Identify which cell holds the provided text, then report its [x, y] central coordinate. 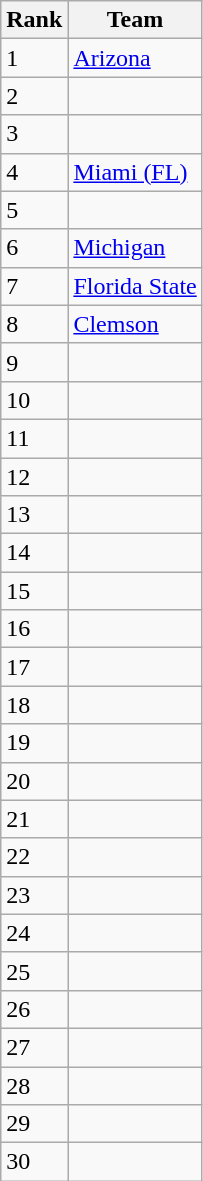
27 [34, 1047]
2 [34, 96]
Florida State [135, 286]
18 [34, 705]
Michigan [135, 248]
19 [34, 743]
22 [34, 857]
5 [34, 210]
14 [34, 553]
Miami (FL) [135, 172]
3 [34, 134]
4 [34, 172]
12 [34, 477]
11 [34, 438]
20 [34, 781]
29 [34, 1124]
8 [34, 324]
9 [34, 362]
28 [34, 1085]
26 [34, 1009]
Arizona [135, 58]
21 [34, 819]
17 [34, 667]
13 [34, 515]
23 [34, 895]
Team [135, 20]
Rank [34, 20]
1 [34, 58]
7 [34, 286]
30 [34, 1162]
10 [34, 400]
Clemson [135, 324]
25 [34, 971]
24 [34, 933]
16 [34, 629]
6 [34, 248]
15 [34, 591]
